Return (X, Y) of the center of cell containing provided text 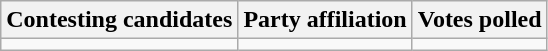
Party affiliation (325, 20)
Contesting candidates (120, 20)
Votes polled (480, 20)
